Determine the [X, Y] coordinate at the center of the cell enclosing the given text.  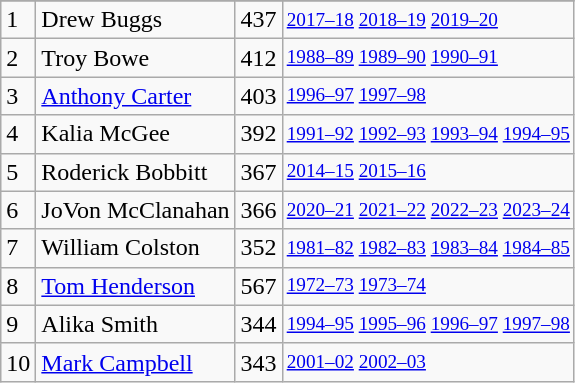
344 [258, 324]
1991–92 1992–93 1993–94 1994–95 [428, 134]
Anthony Carter [136, 96]
Roderick Bobbitt [136, 172]
567 [258, 286]
JoVon McClanahan [136, 210]
437 [258, 20]
5 [18, 172]
403 [258, 96]
7 [18, 248]
412 [258, 58]
2020–21 2021–22 2022–23 2023–24 [428, 210]
Mark Campbell [136, 362]
6 [18, 210]
Alika Smith [136, 324]
2 [18, 58]
1 [18, 20]
1981–82 1982–83 1983–84 1984–85 [428, 248]
367 [258, 172]
392 [258, 134]
Drew Buggs [136, 20]
3 [18, 96]
1972–73 1973–74 [428, 286]
2017–18 2018–19 2019–20 [428, 20]
2014–15 2015–16 [428, 172]
Troy Bowe [136, 58]
1988–89 1989–90 1990–91 [428, 58]
10 [18, 362]
9 [18, 324]
Tom Henderson [136, 286]
352 [258, 248]
8 [18, 286]
William Colston [136, 248]
2001–02 2002–03 [428, 362]
Kalia McGee [136, 134]
1994–95 1995–96 1996–97 1997–98 [428, 324]
1996–97 1997–98 [428, 96]
366 [258, 210]
343 [258, 362]
4 [18, 134]
